Output the (X, Y) coordinate of the center of the cell containing the given text.  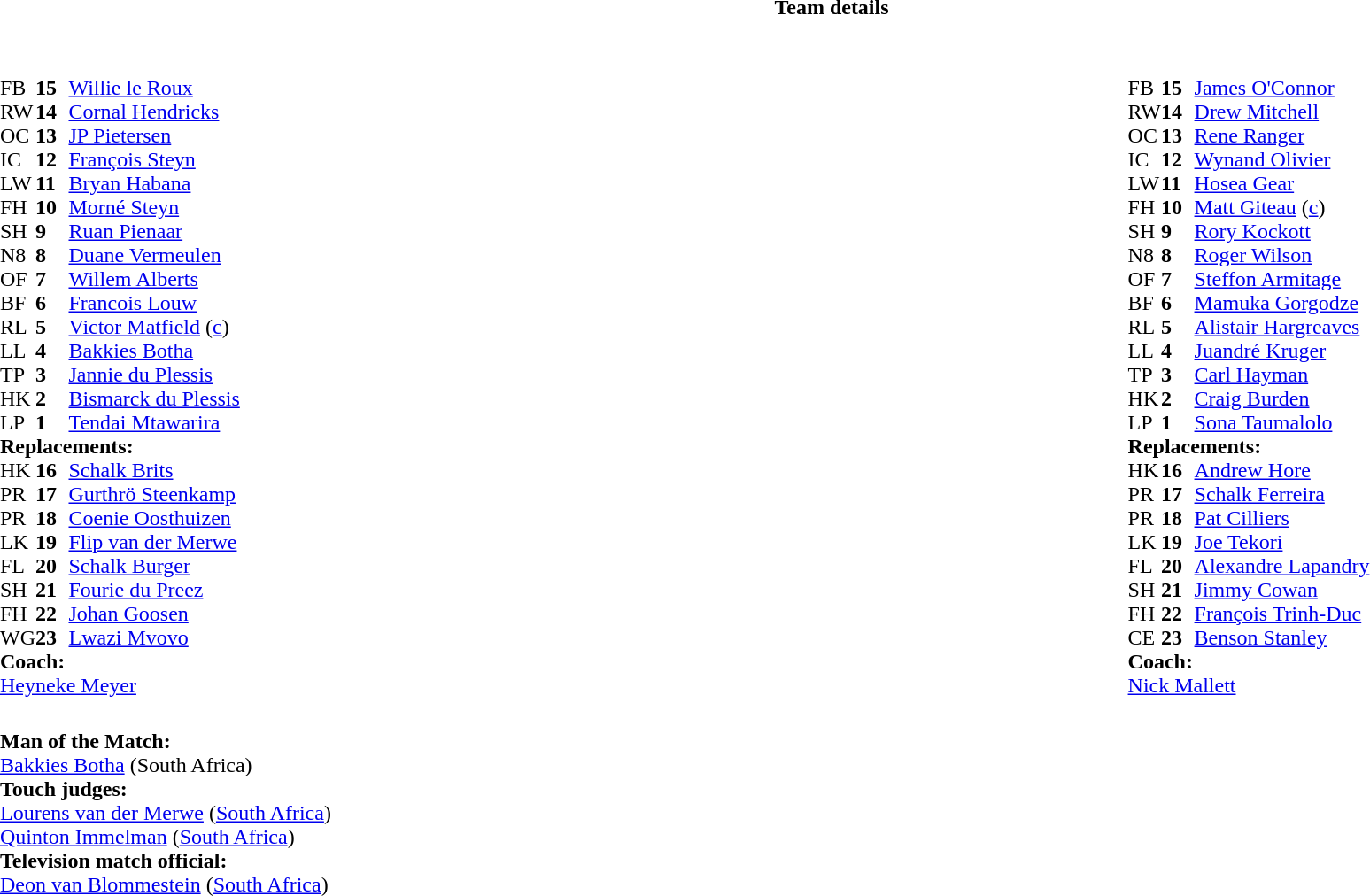
Heyneke Meyer (120, 685)
Andrew Hore (1282, 471)
Flip van der Merwe (154, 542)
Willie le Roux (154, 89)
Lwazi Mvovo (154, 637)
Alexandre Lapandry (1282, 567)
James O'Connor (1282, 89)
Juandré Kruger (1282, 351)
JP Pietersen (154, 136)
François Steyn (154, 159)
Jimmy Cowan (1282, 590)
Morné Steyn (154, 207)
Alistair Hargreaves (1282, 328)
Schalk Ferreira (1282, 494)
François Trinh-Duc (1282, 614)
Willem Alberts (154, 280)
Roger Wilson (1282, 255)
Mamuka Gorgodze (1282, 303)
Craig Burden (1282, 398)
Fourie du Preez (154, 590)
Schalk Brits (154, 471)
Wynand Olivier (1282, 159)
Joe Tekori (1282, 542)
WG (18, 637)
Sona Taumalolo (1282, 423)
Pat Cilliers (1282, 519)
Hosea Gear (1282, 184)
Coenie Oosthuizen (154, 519)
Matt Giteau (c) (1282, 207)
Drew Mitchell (1282, 112)
Francois Louw (154, 303)
Bismarck du Plessis (154, 398)
Duane Vermeulen (154, 255)
Schalk Burger (154, 567)
CE (1145, 637)
Rory Kockott (1282, 232)
Benson Stanley (1282, 637)
Gurthrö Steenkamp (154, 494)
Jannie du Plessis (154, 375)
Rene Ranger (1282, 136)
Bakkies Botha (154, 351)
Cornal Hendricks (154, 112)
Victor Matfield (c) (154, 328)
Bryan Habana (154, 184)
Nick Mallett (1249, 685)
Johan Goosen (154, 614)
Carl Hayman (1282, 375)
Ruan Pienaar (154, 232)
Tendai Mtawarira (154, 423)
Steffon Armitage (1282, 280)
